Identify which cell holds the provided text, then report its [x, y] central coordinate. 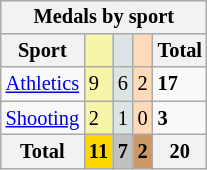
Shooting [42, 118]
17 [180, 84]
7 [123, 152]
Medals by sport [104, 17]
1 [123, 118]
11 [98, 152]
0 [143, 118]
Sport [42, 51]
3 [180, 118]
6 [123, 84]
20 [180, 152]
9 [98, 84]
Athletics [42, 84]
